Capture the cell that displays the provided text and extract its [x, y] central coordinate. 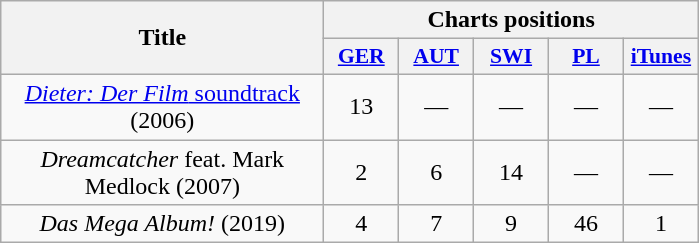
PL [586, 57]
GER [362, 57]
14 [512, 172]
1 [660, 224]
AUT [436, 57]
4 [362, 224]
7 [436, 224]
SWI [512, 57]
6 [436, 172]
13 [362, 106]
Dieter: Der Film soundtrack (2006) [162, 106]
Dreamcatcher feat. Mark Medlock (2007) [162, 172]
Das Mega Album! (2019) [162, 224]
iTunes [660, 57]
2 [362, 172]
9 [512, 224]
Charts positions [512, 20]
46 [586, 224]
Title [162, 38]
